Provide the [X, Y] coordinate of the cell's center where the given text is located.  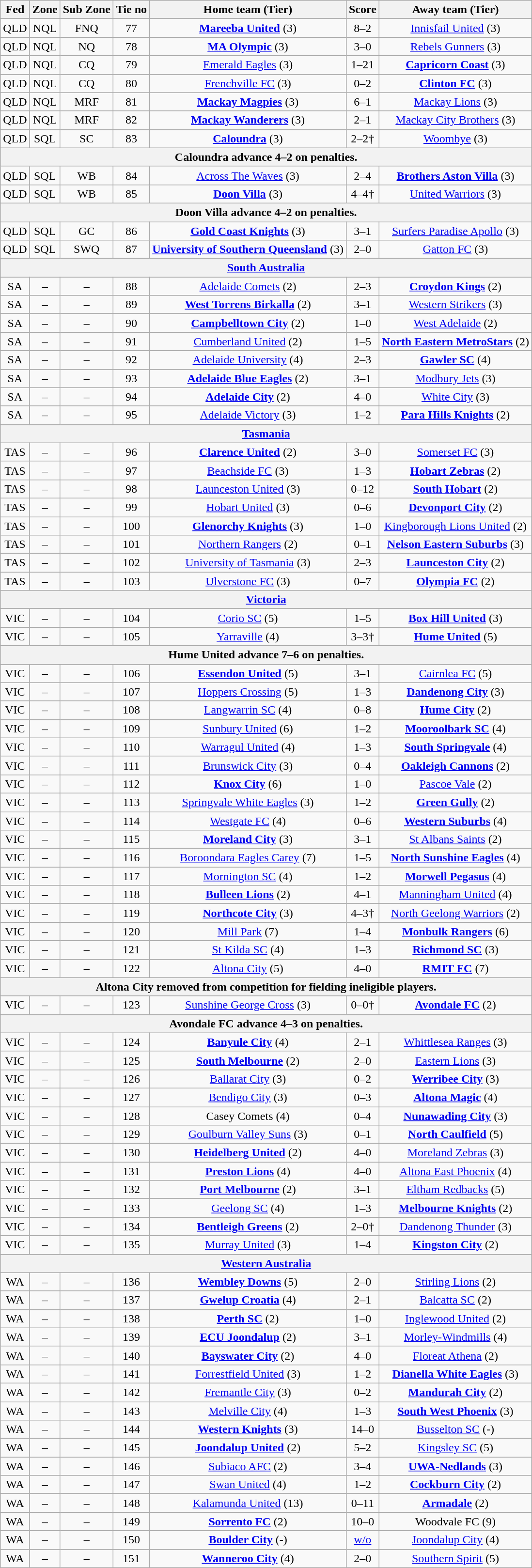
Melville City (4) [248, 1411]
South Hobart (2) [455, 489]
144 [131, 1429]
Westgate FC (4) [248, 821]
Clarence United (2) [248, 452]
RMIT FC (7) [455, 968]
Preston Lions (4) [248, 1171]
Kingborough Lions United (2) [455, 526]
92 [131, 360]
3–4 [362, 1466]
139 [131, 1337]
Forrestfield United (3) [248, 1374]
Oakleigh Cannons (2) [455, 765]
99 [131, 507]
Gold Coast Knights (3) [248, 231]
135 [131, 1245]
126 [131, 1079]
Hume United (5) [455, 637]
Fed [15, 10]
131 [131, 1171]
Green Gully (2) [455, 802]
97 [131, 470]
Busselton SC (-) [455, 1429]
137 [131, 1300]
Western Australia [266, 1263]
119 [131, 913]
136 [131, 1282]
Kingston City (2) [455, 1245]
95 [131, 415]
Gatton FC (3) [455, 249]
Mackay Magpies (3) [248, 102]
Across The Waves (3) [248, 175]
Altona Magic (4) [455, 1097]
Brunswick City (3) [248, 765]
91 [131, 342]
106 [131, 673]
Casey Comets (4) [248, 1116]
Pascoe Vale (2) [455, 784]
Home team (Tier) [248, 10]
Cairnlea FC (5) [455, 673]
145 [131, 1448]
Mareeba United (3) [248, 28]
Beachside FC (3) [248, 470]
104 [131, 618]
Werribee City (3) [455, 1079]
South Melbourne (2) [248, 1060]
Zone [45, 10]
White City (3) [455, 397]
West Torrens Birkalla (2) [248, 305]
Dandenong Thunder (3) [455, 1226]
121 [131, 950]
Campbelltown City (2) [248, 323]
Ballarat City (3) [248, 1079]
Hobart United (3) [248, 507]
Heidelberg United (2) [248, 1153]
101 [131, 544]
Southern Spirit (5) [455, 1558]
Mackay Wanderers (3) [248, 120]
0–0† [362, 1005]
Armadale (2) [455, 1503]
151 [131, 1558]
89 [131, 305]
124 [131, 1042]
78 [131, 47]
Clinton FC (3) [455, 83]
107 [131, 692]
2–0† [362, 1226]
120 [131, 931]
Score [362, 10]
Goulburn Valley Suns (3) [248, 1134]
Altona City removed from competition for fielding ineligible players. [266, 987]
Altona East Phoenix (4) [455, 1171]
129 [131, 1134]
SWQ [86, 249]
Nelson Eastern Suburbs (3) [455, 544]
133 [131, 1208]
Caloundra (3) [248, 139]
FNQ [86, 28]
SC [86, 139]
Geelong SC (4) [248, 1208]
MA Olympic (3) [248, 47]
Hobart Zebras (2) [455, 470]
Mackay Lions (3) [455, 102]
South Australia [266, 268]
132 [131, 1190]
Bendigo City (3) [248, 1097]
87 [131, 249]
Avondale FC advance 4–3 on penalties. [266, 1024]
140 [131, 1355]
Swan United (4) [248, 1485]
Innisfail United (3) [455, 28]
Sub Zone [86, 10]
114 [131, 821]
Para Hills Knights (2) [455, 415]
110 [131, 747]
Capricorn Coast (3) [455, 65]
Stirling Lions (2) [455, 1282]
79 [131, 65]
4–4† [362, 194]
Cumberland United (2) [248, 342]
116 [131, 858]
Rebels Gunners (3) [455, 47]
94 [131, 397]
150 [131, 1540]
Joondalup United (2) [248, 1448]
Western Knights (3) [248, 1429]
Springvale White Eagles (3) [248, 802]
Cockburn City (2) [455, 1485]
109 [131, 729]
90 [131, 323]
4–1 [362, 895]
Langwarrin SC (4) [248, 710]
Eastern Lions (3) [455, 1060]
Bentleigh Greens (2) [248, 1226]
Glenorchy Knights (3) [248, 526]
115 [131, 839]
82 [131, 120]
100 [131, 526]
Surfers Paradise Apollo (3) [455, 231]
142 [131, 1392]
Box Hill United (3) [455, 618]
Eltham Redbacks (5) [455, 1190]
Kalamunda United (13) [248, 1503]
102 [131, 563]
Knox City (6) [248, 784]
Olympia FC (2) [455, 581]
Somerset FC (3) [455, 452]
84 [131, 175]
2–4 [362, 175]
ECU Joondalup (2) [248, 1337]
North Eastern MetroStars (2) [455, 342]
Woodvale FC (9) [455, 1521]
Richmond SC (3) [455, 950]
10–0 [362, 1521]
St Kilda SC (4) [248, 950]
80 [131, 83]
Launceston United (3) [248, 489]
143 [131, 1411]
Morwell Pegasus (4) [455, 876]
6–1 [362, 102]
123 [131, 1005]
Morley-Windmills (4) [455, 1337]
Bulleen Lions (2) [248, 895]
1–21 [362, 65]
Tie no [131, 10]
Sunshine George Cross (3) [248, 1005]
Yarraville (4) [248, 637]
Gwelup Croatia (4) [248, 1300]
8–2 [362, 28]
Devonport City (2) [455, 507]
122 [131, 968]
Essendon United (5) [248, 673]
Frenchville FC (3) [248, 83]
Woombye (3) [455, 139]
Mooroolbark SC (4) [455, 729]
112 [131, 784]
South West Phoenix (3) [455, 1411]
0–11 [362, 1503]
130 [131, 1153]
105 [131, 637]
Adelaide Victory (3) [248, 415]
Kingsley SC (5) [455, 1448]
Adelaide City (2) [248, 397]
134 [131, 1226]
Western Strikers (3) [455, 305]
Brothers Aston Villa (3) [455, 175]
108 [131, 710]
Mandurah City (2) [455, 1392]
Avondale FC (2) [455, 1005]
Mill Park (7) [248, 931]
85 [131, 194]
Moreland City (3) [248, 839]
93 [131, 378]
Northern Rangers (2) [248, 544]
Inglewood United (2) [455, 1319]
Ulverstone FC (3) [248, 581]
Floreat Athena (2) [455, 1355]
138 [131, 1319]
141 [131, 1374]
3–3† [362, 637]
Wembley Downs (5) [248, 1282]
Port Melbourne (2) [248, 1190]
103 [131, 581]
Banyule City (4) [248, 1042]
Hume United advance 7–6 on penalties. [266, 655]
Balcatta SC (2) [455, 1300]
Fremantle City (3) [248, 1392]
86 [131, 231]
Launceston City (2) [455, 563]
81 [131, 102]
Melbourne Knights (2) [455, 1208]
University of Southern Queensland (3) [248, 249]
149 [131, 1521]
4–3† [362, 913]
Northcote City (3) [248, 913]
Nunawading City (3) [455, 1116]
North Caulfield (5) [455, 1134]
Corio SC (5) [248, 618]
Croydon Kings (2) [455, 286]
Doon Villa advance 4–2 on penalties. [266, 212]
w/o [362, 1540]
Manningham United (4) [455, 895]
Western Suburbs (4) [455, 821]
Bayswater City (2) [248, 1355]
Altona City (5) [248, 968]
United Warriors (3) [455, 194]
0–7 [362, 581]
GC [86, 231]
118 [131, 895]
0–12 [362, 489]
77 [131, 28]
Boroondara Eagles Carey (7) [248, 858]
147 [131, 1485]
Victoria [266, 600]
127 [131, 1097]
Monbulk Rangers (6) [455, 931]
83 [131, 139]
Doon Villa (3) [248, 194]
Tasmania [266, 434]
Hume City (2) [455, 710]
Away team (Tier) [455, 10]
117 [131, 876]
113 [131, 802]
146 [131, 1466]
Adelaide Blue Eagles (2) [248, 378]
88 [131, 286]
St Albans Saints (2) [455, 839]
North Geelong Warriors (2) [455, 913]
Mornington SC (4) [248, 876]
Perth SC (2) [248, 1319]
Mackay City Brothers (3) [455, 120]
Dandenong City (3) [455, 692]
Joondalup City (4) [455, 1540]
Wanneroo City (4) [248, 1558]
NQ [86, 47]
UWA-Nedlands (3) [455, 1466]
98 [131, 489]
2–2† [362, 139]
125 [131, 1060]
Boulder City (-) [248, 1540]
Hoppers Crossing (5) [248, 692]
Adelaide University (4) [248, 360]
Sunbury United (6) [248, 729]
Emerald Eagles (3) [248, 65]
North Sunshine Eagles (4) [455, 858]
Whittlesea Ranges (3) [455, 1042]
148 [131, 1503]
111 [131, 765]
128 [131, 1116]
Moreland Zebras (3) [455, 1153]
Murray United (3) [248, 1245]
Dianella White Eagles (3) [455, 1374]
Sorrento FC (2) [248, 1521]
0–3 [362, 1097]
Modbury Jets (3) [455, 378]
96 [131, 452]
Gawler SC (4) [455, 360]
Subiaco AFC (2) [248, 1466]
5–2 [362, 1448]
South Springvale (4) [455, 747]
Warragul United (4) [248, 747]
West Adelaide (2) [455, 323]
Adelaide Comets (2) [248, 286]
0–8 [362, 710]
University of Tasmania (3) [248, 563]
14–0 [362, 1429]
Caloundra advance 4–2 on penalties. [266, 157]
